Output the (X, Y) coordinate of the center of the cell containing the given text.  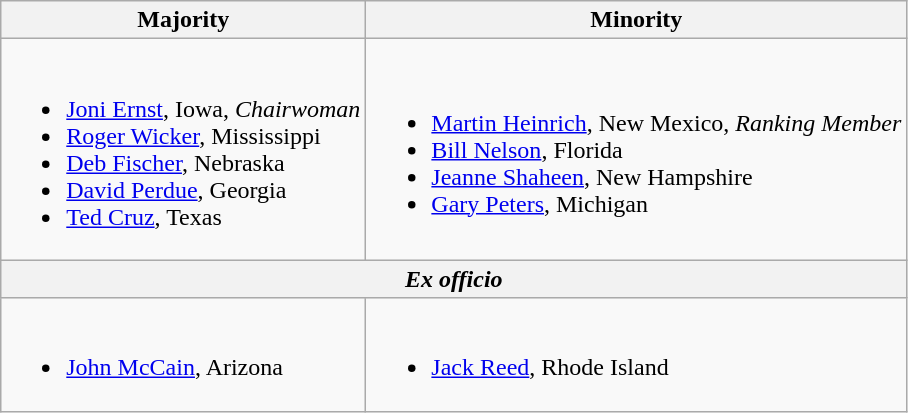
Minority (636, 20)
Martin Heinrich, New Mexico, Ranking MemberBill Nelson, FloridaJeanne Shaheen, New HampshireGary Peters, Michigan (636, 150)
John McCain, Arizona (184, 354)
Ex officio (454, 279)
Majority (184, 20)
Joni Ernst, Iowa, ChairwomanRoger Wicker, MississippiDeb Fischer, NebraskaDavid Perdue, GeorgiaTed Cruz, Texas (184, 150)
Jack Reed, Rhode Island (636, 354)
